Provide the [x, y] coordinate of the cell's center where the given text is located.  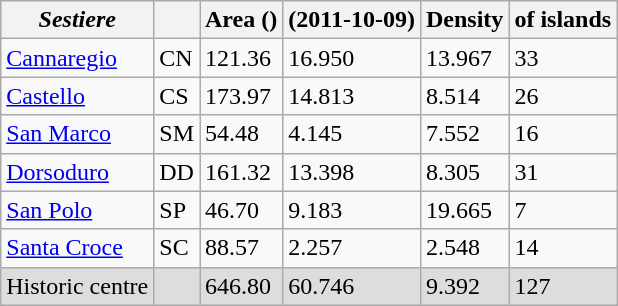
173.97 [242, 96]
SM [177, 134]
7.552 [464, 134]
Sestiere [78, 20]
CN [177, 58]
14.813 [352, 96]
(2011-10-09) [352, 20]
8.514 [464, 96]
16.950 [352, 58]
60.746 [352, 286]
646.80 [242, 286]
33 [563, 58]
Santa Croce [78, 248]
16 [563, 134]
4.145 [352, 134]
Density [464, 20]
9.392 [464, 286]
2.257 [352, 248]
of islands [563, 20]
13.398 [352, 172]
2.548 [464, 248]
9.183 [352, 210]
7 [563, 210]
Historic centre [78, 286]
Cannaregio [78, 58]
Castello [78, 96]
SC [177, 248]
19.665 [464, 210]
SP [177, 210]
46.70 [242, 210]
127 [563, 286]
121.36 [242, 58]
88.57 [242, 248]
Dorsoduro [78, 172]
8.305 [464, 172]
San Polo [78, 210]
Area () [242, 20]
San Marco [78, 134]
DD [177, 172]
26 [563, 96]
13.967 [464, 58]
161.32 [242, 172]
54.48 [242, 134]
14 [563, 248]
31 [563, 172]
CS [177, 96]
